Return the (X, Y) coordinate for the center point of the cell that contains the specified text.  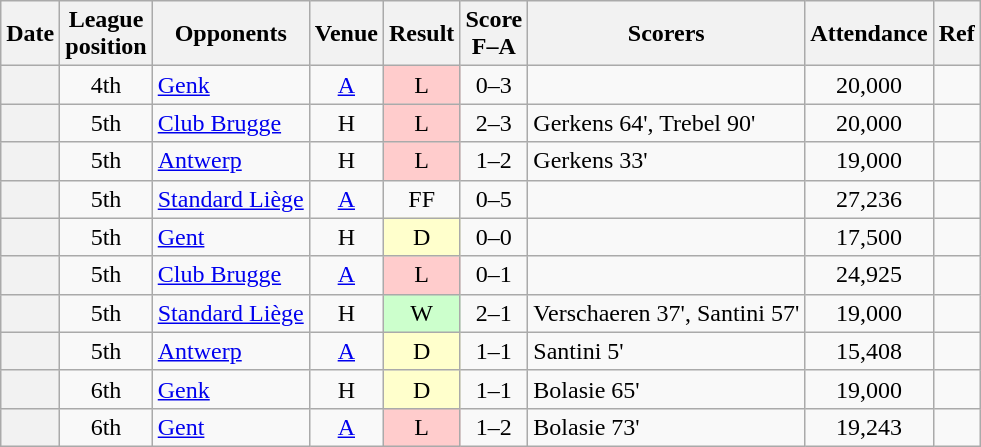
Bolasie 73' (666, 427)
W (421, 313)
17,500 (869, 237)
Ref (956, 34)
Gerkens 64', Trebel 90' (666, 123)
24,925 (869, 275)
Leagueposition (106, 34)
0–1 (494, 275)
ScoreF–A (494, 34)
Scorers (666, 34)
Gerkens 33' (666, 161)
Verschaeren 37', Santini 57' (666, 313)
Santini 5' (666, 351)
Date (30, 34)
Opponents (230, 34)
0–3 (494, 85)
27,236 (869, 199)
Bolasie 65' (666, 389)
4th (106, 85)
FF (421, 199)
Result (421, 34)
Venue (346, 34)
0–5 (494, 199)
Attendance (869, 34)
15,408 (869, 351)
2–3 (494, 123)
19,243 (869, 427)
2–1 (494, 313)
0–0 (494, 237)
